Determine the [X, Y] coordinate at the center of the cell enclosing the given text.  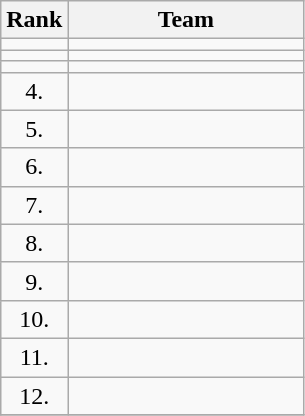
7. [34, 205]
12. [34, 395]
11. [34, 357]
6. [34, 167]
4. [34, 91]
8. [34, 243]
Rank [34, 20]
Team [186, 20]
5. [34, 129]
10. [34, 319]
9. [34, 281]
